Return (x, y) of the center of cell containing provided text 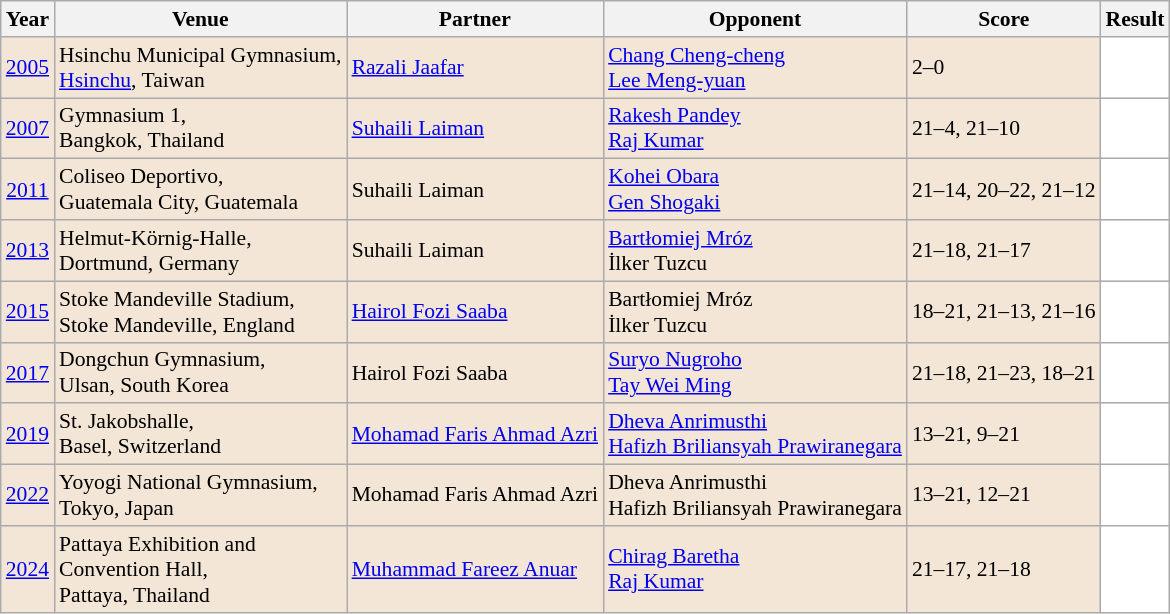
21–18, 21–23, 18–21 (1004, 372)
Gymnasium 1,Bangkok, Thailand (200, 128)
2013 (28, 250)
2–0 (1004, 68)
Opponent (755, 19)
21–18, 21–17 (1004, 250)
Razali Jaafar (476, 68)
Stoke Mandeville Stadium,Stoke Mandeville, England (200, 312)
St. Jakobshalle,Basel, Switzerland (200, 434)
Venue (200, 19)
Chirag Baretha Raj Kumar (755, 570)
2015 (28, 312)
2024 (28, 570)
21–14, 20–22, 21–12 (1004, 190)
Rakesh Pandey Raj Kumar (755, 128)
Helmut-Körnig-Halle,Dortmund, Germany (200, 250)
2005 (28, 68)
18–21, 21–13, 21–16 (1004, 312)
2022 (28, 496)
2019 (28, 434)
Result (1136, 19)
13–21, 12–21 (1004, 496)
21–17, 21–18 (1004, 570)
2007 (28, 128)
Pattaya Exhibition andConvention Hall,Pattaya, Thailand (200, 570)
Dongchun Gymnasium,Ulsan, South Korea (200, 372)
Year (28, 19)
2017 (28, 372)
Hsinchu Municipal Gymnasium,Hsinchu, Taiwan (200, 68)
Muhammad Fareez Anuar (476, 570)
Chang Cheng-cheng Lee Meng-yuan (755, 68)
13–21, 9–21 (1004, 434)
Yoyogi National Gymnasium,Tokyo, Japan (200, 496)
Kohei Obara Gen Shogaki (755, 190)
Suryo Nugroho Tay Wei Ming (755, 372)
Score (1004, 19)
2011 (28, 190)
21–4, 21–10 (1004, 128)
Partner (476, 19)
Coliseo Deportivo,Guatemala City, Guatemala (200, 190)
